Capture the cell that displays the provided text and extract its (x, y) central coordinate. 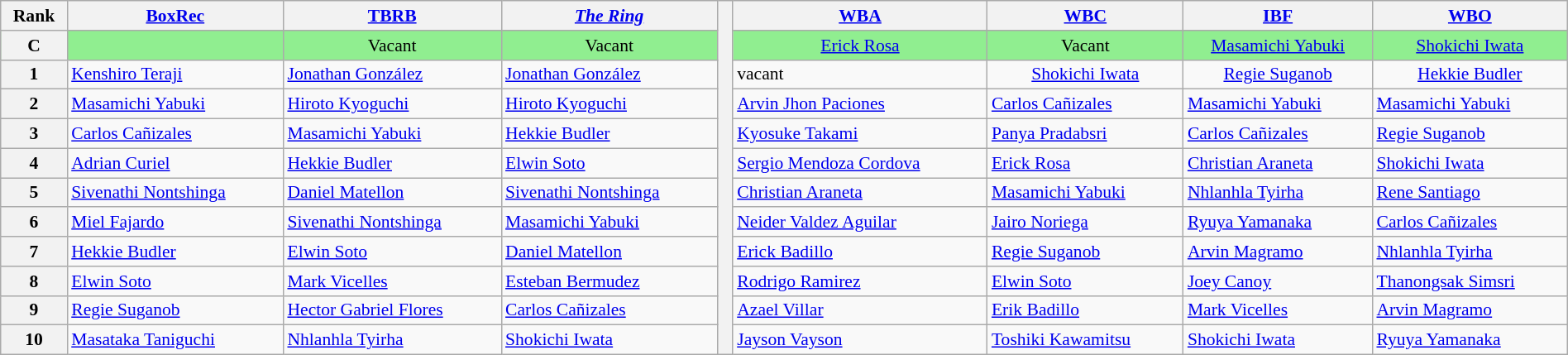
Jairo Noriega (1085, 223)
Arvin Jhon Paciones (860, 104)
Toshiki Kawamitsu (1085, 340)
Joey Canoy (1279, 281)
Neider Valdez Aguilar (860, 223)
BoxRec (175, 16)
Azael Villar (860, 310)
6 (34, 223)
Sergio Mendoza Cordova (860, 163)
C (34, 46)
8 (34, 281)
Erik Badillo (1085, 310)
WBO (1470, 16)
WBA (860, 16)
TBRB (392, 16)
IBF (1279, 16)
Adrian Curiel (175, 163)
Jayson Vayson (860, 340)
WBC (1085, 16)
9 (34, 310)
vacant (860, 74)
Esteban Bermudez (609, 281)
Rene Santiago (1470, 193)
Miel Fajardo (175, 223)
Rodrigo Ramirez (860, 281)
Kyosuke Takami (860, 134)
Masataka Taniguchi (175, 340)
The Ring (609, 16)
Erick Badillo (860, 252)
4 (34, 163)
3 (34, 134)
Thanongsak Simsri (1470, 281)
7 (34, 252)
Kenshiro Teraji (175, 74)
Panya Pradabsri (1085, 134)
2 (34, 104)
1 (34, 74)
10 (34, 340)
Hector Gabriel Flores (392, 310)
5 (34, 193)
Rank (34, 16)
